Search for the cell housing the specified text and yield its [X, Y] center coordinate. 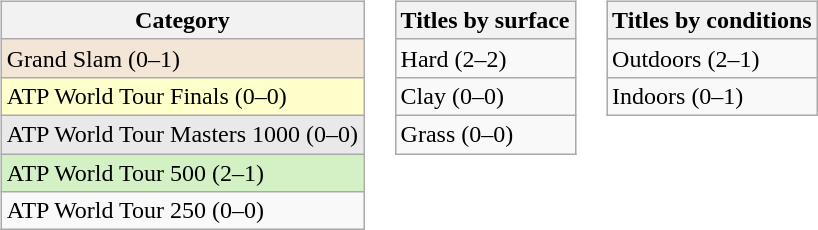
ATP World Tour Masters 1000 (0–0) [182, 134]
Outdoors (2–1) [712, 58]
Indoors (0–1) [712, 96]
ATP World Tour Finals (0–0) [182, 96]
Titles by conditions [712, 20]
Grass (0–0) [485, 134]
Grand Slam (0–1) [182, 58]
Category [182, 20]
ATP World Tour 250 (0–0) [182, 211]
Hard (2–2) [485, 58]
ATP World Tour 500 (2–1) [182, 173]
Titles by surface [485, 20]
Clay (0–0) [485, 96]
